Output the [x, y] coordinate of the center of the cell containing the given text.  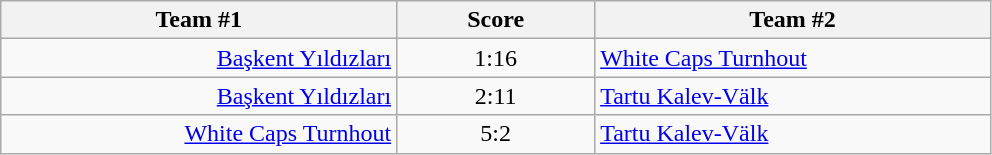
Score [496, 20]
1:16 [496, 58]
Team #2 [793, 20]
5:2 [496, 134]
2:11 [496, 96]
Team #1 [199, 20]
